Identify which cell holds the provided text, then report its (X, Y) central coordinate. 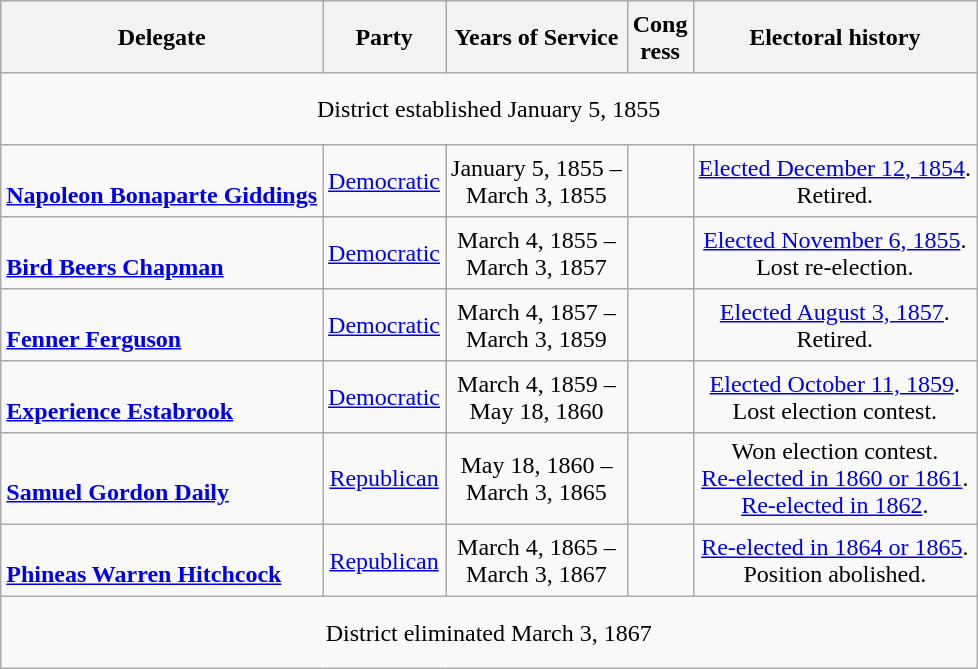
Years of Service (537, 37)
Re-elected in 1864 or 1865.Position abolished. (835, 561)
March 4, 1857 –March 3, 1859 (537, 325)
Congress (660, 37)
March 4, 1865 –March 3, 1867 (537, 561)
Elected October 11, 1859.Lost election contest. (835, 397)
District eliminated March 3, 1867 (489, 633)
January 5, 1855 –March 3, 1855 (537, 181)
Party (384, 37)
Delegate (162, 37)
May 18, 1860 –March 3, 1865 (537, 479)
Electoral history (835, 37)
Samuel Gordon Daily (162, 479)
Phineas Warren Hitchcock (162, 561)
Fenner Ferguson (162, 325)
Bird Beers Chapman (162, 253)
Experience Estabrook (162, 397)
Won election contest.Re-elected in 1860 or 1861.Re-elected in 1862. (835, 479)
March 4, 1855 –March 3, 1857 (537, 253)
Elected November 6, 1855.Lost re-election. (835, 253)
Napoleon Bonaparte Giddings (162, 181)
March 4, 1859 –May 18, 1860 (537, 397)
Elected August 3, 1857.Retired. (835, 325)
District established January 5, 1855 (489, 109)
Elected December 12, 1854.Retired. (835, 181)
